Output the (X, Y) coordinate of the center of the cell containing the given text.  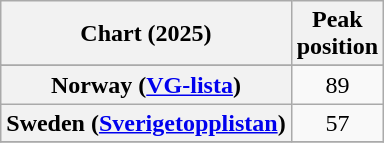
Peak position (337, 34)
57 (337, 123)
Chart (2025) (146, 34)
89 (337, 85)
Sweden (Sverigetopplistan) (146, 123)
Norway (VG-lista) (146, 85)
